Find where the given text appears and provide that cell's center as (x, y) coordinate. 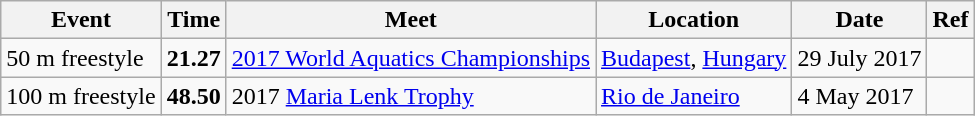
Ref (950, 20)
48.50 (194, 96)
50 m freestyle (81, 58)
Time (194, 20)
4 May 2017 (860, 96)
21.27 (194, 58)
Event (81, 20)
29 July 2017 (860, 58)
Meet (410, 20)
2017 Maria Lenk Trophy (410, 96)
Budapest, Hungary (694, 58)
100 m freestyle (81, 96)
Rio de Janeiro (694, 96)
2017 World Aquatics Championships (410, 58)
Location (694, 20)
Date (860, 20)
